Locate the cell with the specified text and output its [X, Y] center coordinate. 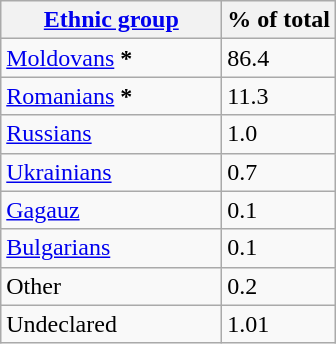
Bulgarians [112, 248]
11.3 [279, 96]
0.7 [279, 172]
Moldovans * [112, 58]
% of total [279, 20]
Romanians * [112, 96]
0.2 [279, 286]
Gagauz [112, 210]
Undeclared [112, 324]
Ukrainians [112, 172]
Other [112, 286]
Russians [112, 134]
1.0 [279, 134]
Ethnic group [112, 20]
86.4 [279, 58]
1.01 [279, 324]
